Capture the cell that displays the provided text and extract its [x, y] central coordinate. 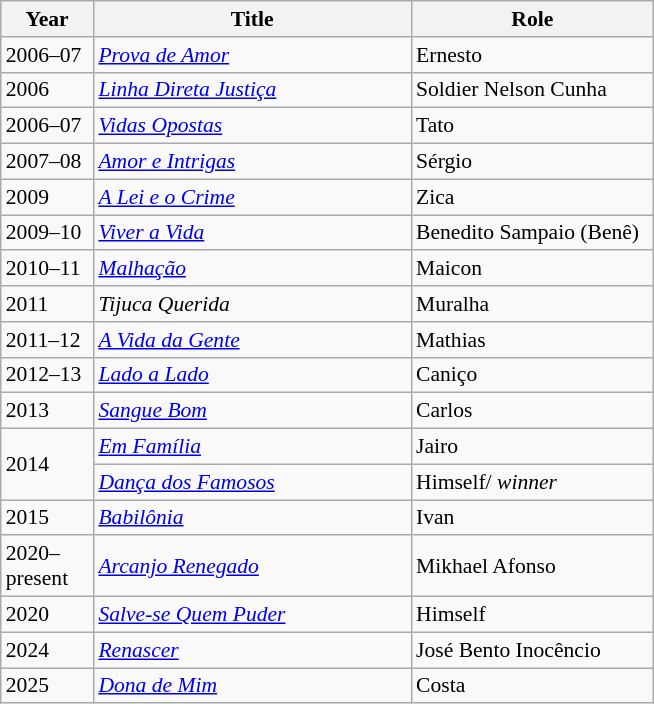
Amor e Intrigas [252, 162]
Caniço [532, 375]
Lado a Lado [252, 375]
Title [252, 19]
Dona de Mim [252, 686]
Mikhael Afonso [532, 566]
Vidas Opostas [252, 126]
Ernesto [532, 55]
Prova de Amor [252, 55]
Himself/ winner [532, 482]
2020 [48, 615]
Muralha [532, 304]
2012–13 [48, 375]
Viver a Vida [252, 233]
Jairo [532, 447]
Zica [532, 197]
Salve-se Quem Puder [252, 615]
Soldier Nelson Cunha [532, 90]
Linha Direta Justiça [252, 90]
Dança dos Famosos [252, 482]
2009 [48, 197]
Benedito Sampaio (Benê) [532, 233]
Himself [532, 615]
Tijuca Querida [252, 304]
2009–10 [48, 233]
Maicon [532, 269]
Babilônia [252, 518]
2014 [48, 464]
2020–present [48, 566]
2011–12 [48, 340]
2011 [48, 304]
2007–08 [48, 162]
Costa [532, 686]
2013 [48, 411]
2006 [48, 90]
Em Família [252, 447]
José Bento Inocêncio [532, 650]
2010–11 [48, 269]
2025 [48, 686]
Arcanjo Renegado [252, 566]
Carlos [532, 411]
Sangue Bom [252, 411]
Sérgio [532, 162]
2015 [48, 518]
Ivan [532, 518]
Malhação [252, 269]
2024 [48, 650]
Role [532, 19]
A Vida da Gente [252, 340]
Renascer [252, 650]
Tato [532, 126]
Mathias [532, 340]
Year [48, 19]
A Lei e o Crime [252, 197]
